Capture the cell that displays the provided text and extract its [X, Y] central coordinate. 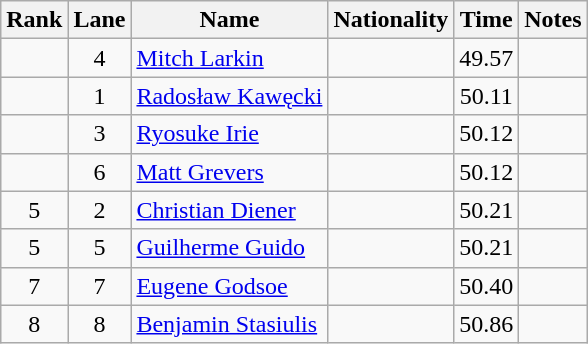
Matt Grevers [230, 172]
49.57 [486, 58]
4 [100, 58]
Mitch Larkin [230, 58]
Rank [34, 20]
Benjamin Stasiulis [230, 324]
50.86 [486, 324]
3 [100, 134]
Eugene Godsoe [230, 286]
Lane [100, 20]
Ryosuke Irie [230, 134]
2 [100, 210]
1 [100, 96]
Guilherme Guido [230, 248]
Notes [553, 20]
Nationality [391, 20]
50.11 [486, 96]
Name [230, 20]
Christian Diener [230, 210]
Time [486, 20]
6 [100, 172]
50.40 [486, 286]
Radosław Kawęcki [230, 96]
